Provide the [x, y] coordinate of the cell's center where the given text is located.  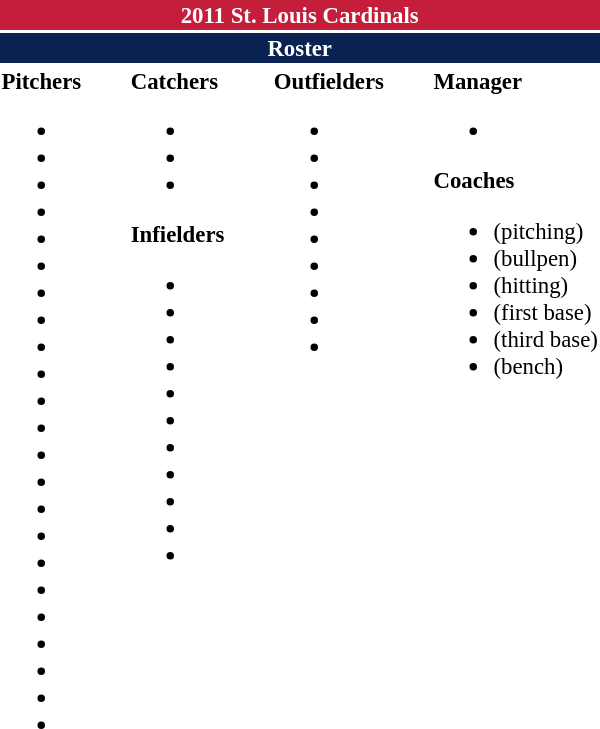
2011 St. Louis Cardinals [300, 15]
Roster [300, 48]
